Determine the (X, Y) coordinate at the center of the cell enclosing the given text.  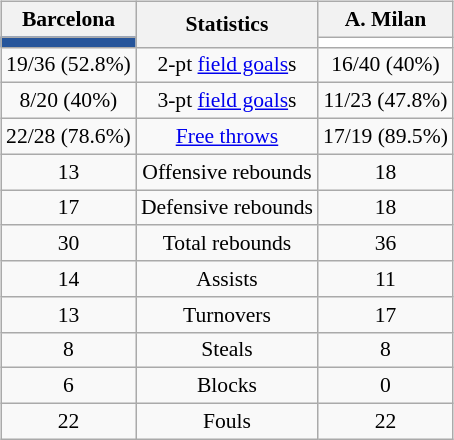
22/28 (78.6%) (68, 136)
Steals (227, 350)
0 (386, 386)
Fouls (227, 421)
16/40 (40%) (386, 65)
Assists (227, 279)
Statistics (227, 24)
30 (68, 243)
8/20 (40%) (68, 101)
Offensive rebounds (227, 172)
3-pt field goalss (227, 101)
19/36 (52.8%) (68, 65)
Total rebounds (227, 243)
A. Milan (386, 19)
14 (68, 279)
Free throws (227, 136)
Blocks (227, 386)
2-pt field goalss (227, 65)
Turnovers (227, 314)
Barcelona (68, 19)
6 (68, 386)
17/19 (89.5%) (386, 136)
11 (386, 279)
Defensive rebounds (227, 208)
36 (386, 243)
11/23 (47.8%) (386, 101)
